Pinpoint the cell where the given text exists, returning its [X, Y] midpoint coordinate. 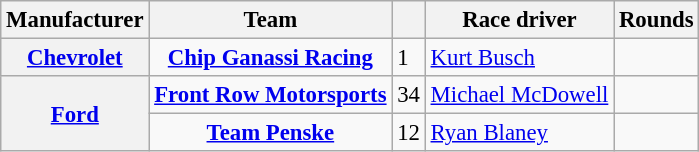
Chevrolet [75, 58]
Kurt Busch [519, 58]
Team [270, 20]
Michael McDowell [519, 95]
Chip Ganassi Racing [270, 58]
Ford [75, 114]
Team Penske [270, 133]
Front Row Motorsports [270, 95]
34 [408, 95]
12 [408, 133]
Rounds [656, 20]
Race driver [519, 20]
Manufacturer [75, 20]
1 [408, 58]
Ryan Blaney [519, 133]
